Find where the given text appears and provide that cell's center as [x, y] coordinate. 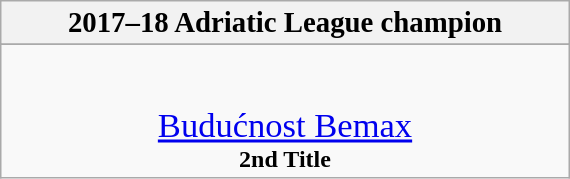
2017–18 Adriatic League champion [284, 23]
Budućnost Bemax2nd Title [284, 112]
